For the text-containing cell, return its midpoint in [X, Y] coordinate format. 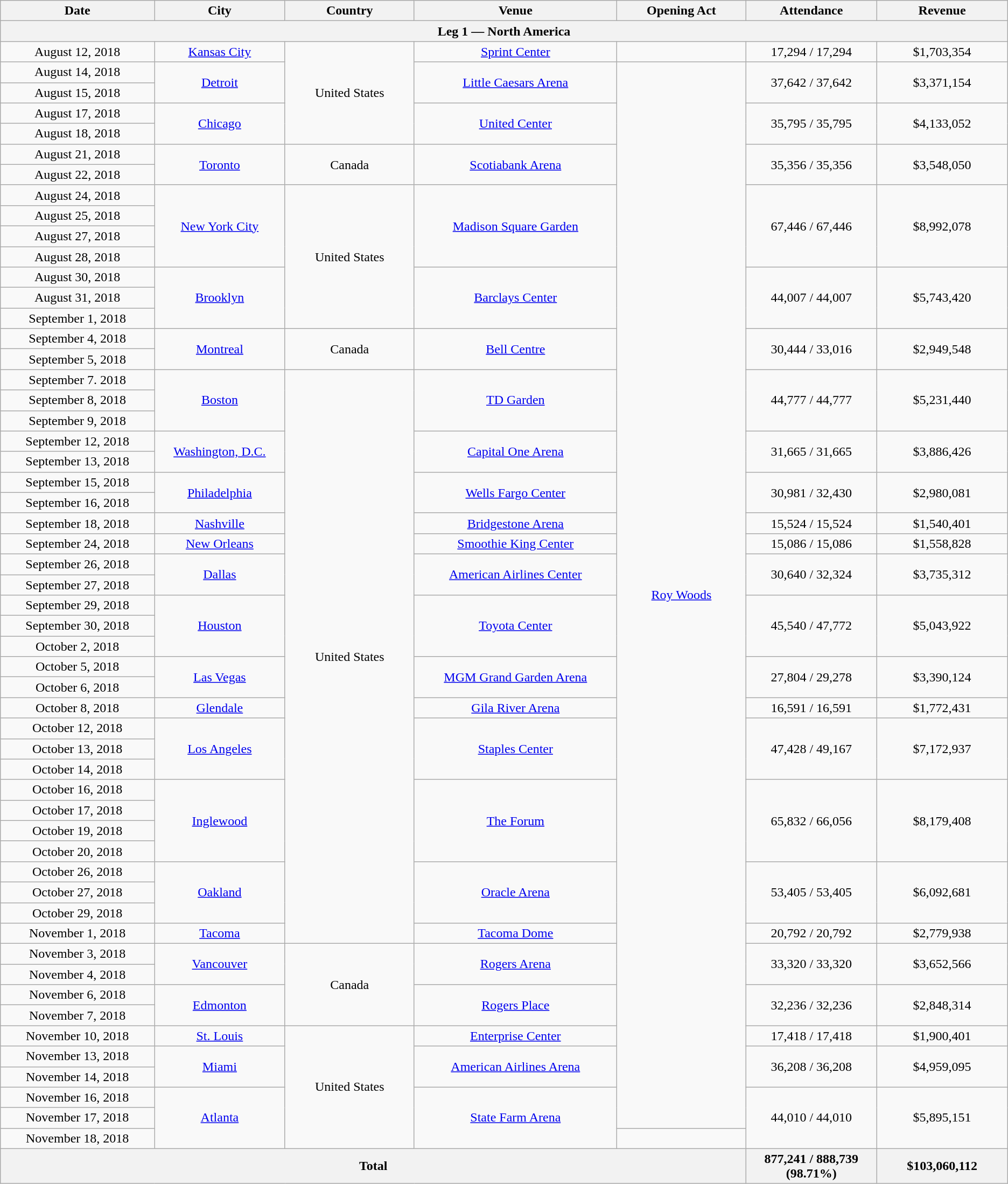
Kansas City [220, 52]
Capital One Arena [515, 451]
September 18, 2018 [78, 523]
30,444 / 33,016 [811, 349]
August 24, 2018 [78, 195]
$3,548,050 [942, 164]
August 21, 2018 [78, 154]
Bell Centre [515, 349]
September 16, 2018 [78, 503]
Dallas [220, 574]
November 1, 2018 [78, 934]
August 14, 2018 [78, 72]
$5,743,420 [942, 298]
$2,848,314 [942, 1005]
$1,540,401 [942, 523]
32,236 / 32,236 [811, 1005]
November 7, 2018 [78, 1015]
Revenue [942, 11]
November 16, 2018 [78, 1097]
$6,092,681 [942, 892]
September 8, 2018 [78, 400]
877,241 / 888,739 (98.71%) [811, 1166]
August 27, 2018 [78, 236]
$5,231,440 [942, 400]
Nashville [220, 523]
$103,060,112 [942, 1166]
October 17, 2018 [78, 810]
35,356 / 35,356 [811, 164]
$7,172,937 [942, 749]
$1,703,354 [942, 52]
November 13, 2018 [78, 1056]
October 27, 2018 [78, 892]
Opening Act [681, 11]
August 31, 2018 [78, 298]
August 22, 2018 [78, 175]
American Airlines Center [515, 574]
Rogers Place [515, 1005]
Wells Fargo Center [515, 492]
Smoothie King Center [515, 544]
$8,992,078 [942, 226]
$2,779,938 [942, 934]
53,405 / 53,405 [811, 892]
MGM Grand Garden Arena [515, 677]
November 17, 2018 [78, 1118]
Gila River Arena [515, 708]
November 10, 2018 [78, 1036]
Philadelphia [220, 492]
Oracle Arena [515, 892]
August 15, 2018 [78, 93]
Toyota Center [515, 626]
November 14, 2018 [78, 1077]
September 13, 2018 [78, 462]
September 12, 2018 [78, 441]
Date [78, 11]
Roy Woods [681, 595]
Enterprise Center [515, 1036]
October 20, 2018 [78, 851]
27,804 / 29,278 [811, 677]
October 19, 2018 [78, 831]
16,591 / 16,591 [811, 708]
$1,900,401 [942, 1036]
Venue [515, 11]
August 12, 2018 [78, 52]
September 26, 2018 [78, 564]
August 30, 2018 [78, 277]
Little Caesars Arena [515, 82]
Atlanta [220, 1118]
City [220, 11]
35,795 / 35,795 [811, 123]
$2,980,081 [942, 492]
$8,179,408 [942, 820]
November 4, 2018 [78, 974]
Detroit [220, 82]
The Forum [515, 820]
$3,390,124 [942, 677]
Los Angeles [220, 749]
October 14, 2018 [78, 769]
44,777 / 44,777 [811, 400]
Staples Center [515, 749]
Washington, D.C. [220, 451]
47,428 / 49,167 [811, 749]
44,007 / 44,007 [811, 298]
Brooklyn [220, 298]
$4,133,052 [942, 123]
30,981 / 32,430 [811, 492]
October 16, 2018 [78, 790]
Glendale [220, 708]
44,010 / 44,010 [811, 1118]
September 7. 2018 [78, 380]
August 18, 2018 [78, 134]
Oakland [220, 892]
United Center [515, 123]
October 26, 2018 [78, 872]
$1,772,431 [942, 708]
September 24, 2018 [78, 544]
Scotiabank Arena [515, 164]
Barclays Center [515, 298]
State Farm Arena [515, 1118]
Bridgestone Arena [515, 523]
$3,652,566 [942, 964]
36,208 / 36,208 [811, 1067]
Attendance [811, 11]
31,665 / 31,665 [811, 451]
$3,371,154 [942, 82]
September 4, 2018 [78, 339]
September 1, 2018 [78, 318]
Rogers Arena [515, 964]
Montreal [220, 349]
$3,735,312 [942, 574]
October 2, 2018 [78, 646]
15,524 / 15,524 [811, 523]
$2,949,548 [942, 349]
65,832 / 66,056 [811, 820]
November 6, 2018 [78, 995]
September 27, 2018 [78, 584]
October 5, 2018 [78, 667]
October 12, 2018 [78, 728]
October 13, 2018 [78, 749]
Leg 1 — North America [504, 31]
Total [374, 1166]
17,294 / 17,294 [811, 52]
New York City [220, 226]
Chicago [220, 123]
$5,895,151 [942, 1118]
Vancouver [220, 964]
St. Louis [220, 1036]
August 17, 2018 [78, 113]
33,320 / 33,320 [811, 964]
October 6, 2018 [78, 687]
Boston [220, 400]
New Orleans [220, 544]
20,792 / 20,792 [811, 934]
Madison Square Garden [515, 226]
37,642 / 37,642 [811, 82]
$1,558,828 [942, 544]
September 5, 2018 [78, 359]
$4,959,095 [942, 1067]
TD Garden [515, 400]
American Airlines Arena [515, 1067]
Toronto [220, 164]
17,418 / 17,418 [811, 1036]
Sprint Center [515, 52]
Inglewood [220, 820]
$3,886,426 [942, 451]
15,086 / 15,086 [811, 544]
Tacoma Dome [515, 934]
September 30, 2018 [78, 626]
October 8, 2018 [78, 708]
October 29, 2018 [78, 913]
30,640 / 32,324 [811, 574]
$5,043,922 [942, 626]
67,446 / 67,446 [811, 226]
August 28, 2018 [78, 257]
September 15, 2018 [78, 482]
Miami [220, 1067]
Las Vegas [220, 677]
Country [349, 11]
November 18, 2018 [78, 1138]
November 3, 2018 [78, 954]
Edmonton [220, 1005]
September 9, 2018 [78, 421]
45,540 / 47,772 [811, 626]
September 29, 2018 [78, 605]
Tacoma [220, 934]
Houston [220, 626]
August 25, 2018 [78, 215]
